Pinpoint the cell where the given text exists, returning its [X, Y] midpoint coordinate. 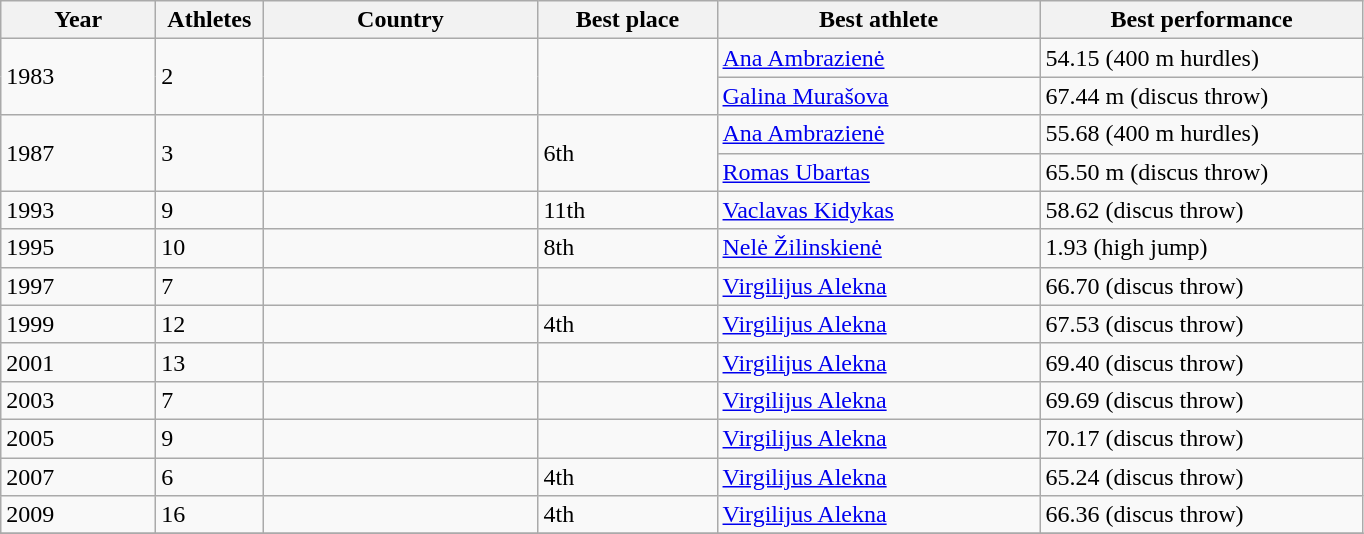
Best place [628, 20]
6th [628, 153]
Galina Murašova [878, 96]
Best athlete [878, 20]
54.15 (400 m hurdles) [1202, 58]
66.70 (discus throw) [1202, 286]
65.50 m (discus throw) [1202, 172]
1993 [78, 210]
2003 [78, 400]
Country [400, 20]
58.62 (discus throw) [1202, 210]
2 [210, 77]
Athletes [210, 20]
Year [78, 20]
1995 [78, 248]
3 [210, 153]
55.68 (400 m hurdles) [1202, 134]
65.24 (discus throw) [1202, 477]
Vaclavas Kidykas [878, 210]
67.53 (discus throw) [1202, 324]
Nelė Žilinskienė [878, 248]
Best performance [1202, 20]
1997 [78, 286]
1.93 (high jump) [1202, 248]
1983 [78, 77]
6 [210, 477]
11th [628, 210]
70.17 (discus throw) [1202, 438]
66.36 (discus throw) [1202, 515]
69.40 (discus throw) [1202, 362]
2007 [78, 477]
2009 [78, 515]
67.44 m (discus throw) [1202, 96]
2005 [78, 438]
12 [210, 324]
13 [210, 362]
Romas Ubartas [878, 172]
2001 [78, 362]
16 [210, 515]
1999 [78, 324]
8th [628, 248]
1987 [78, 153]
69.69 (discus throw) [1202, 400]
10 [210, 248]
